From the cell containing the given text, extract its center point as (x, y) coordinate. 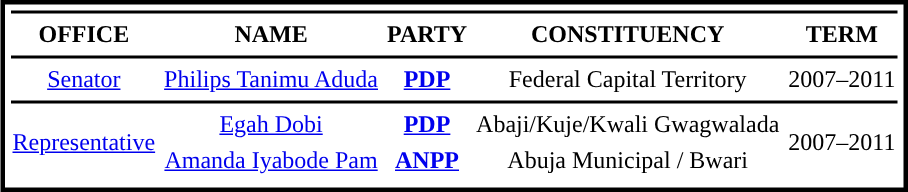
TERM (842, 35)
Abaji/Kuje/Kwali Gwagwalada (628, 125)
Abuja Municipal / Bwari (628, 161)
OFFICE (84, 35)
NAME (272, 35)
CONSTITUENCY (628, 35)
Federal Capital Territory (628, 79)
ANPP (428, 161)
Senator (84, 79)
Amanda Iyabode Pam (272, 161)
PARTY (428, 35)
Philips Tanimu Aduda (272, 79)
Egah Dobi (272, 125)
Representative (84, 143)
